Capture the cell that displays the provided text and extract its [X, Y] central coordinate. 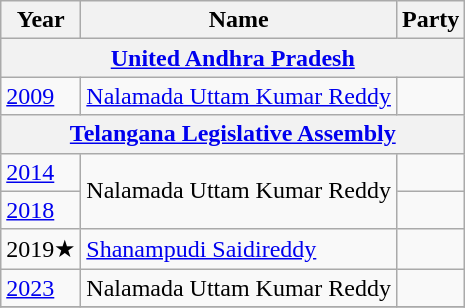
2019★ [41, 249]
Shanampudi Saidireddy [239, 249]
2018 [41, 210]
Party [430, 20]
Telangana Legislative Assembly [233, 134]
2009 [41, 96]
2023 [41, 288]
United Andhra Pradesh [233, 58]
Year [41, 20]
Name [239, 20]
2014 [41, 172]
